Return the (X, Y) coordinate for the center point of the cell that contains the specified text.  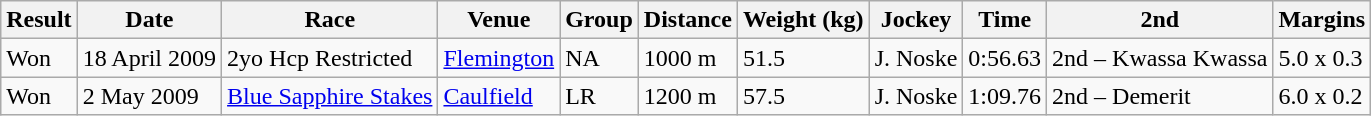
Blue Sapphire Stakes (330, 96)
51.5 (803, 58)
18 April 2009 (149, 58)
57.5 (803, 96)
Jockey (916, 20)
6.0 x 0.2 (1322, 96)
2nd (1160, 20)
2 May 2009 (149, 96)
Margins (1322, 20)
1200 m (688, 96)
Weight (kg) (803, 20)
2nd – Demerit (1160, 96)
Time (1005, 20)
Flemington (499, 58)
2yo Hcp Restricted (330, 58)
1000 m (688, 58)
Date (149, 20)
2nd – Kwassa Kwassa (1160, 58)
LR (600, 96)
Caulfield (499, 96)
Distance (688, 20)
Result (39, 20)
Race (330, 20)
1:09.76 (1005, 96)
Venue (499, 20)
5.0 x 0.3 (1322, 58)
NA (600, 58)
0:56.63 (1005, 58)
Group (600, 20)
